Detect which cell encompasses the target text, then output its [X, Y] center coordinate. 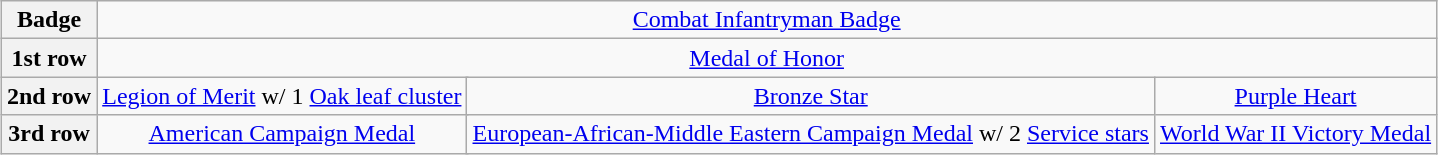
Legion of Merit w/ 1 Oak leaf cluster [282, 96]
American Campaign Medal [282, 134]
3rd row [48, 134]
Combat Infantryman Badge [767, 20]
2nd row [48, 96]
1st row [48, 58]
Bronze Star [811, 96]
European-African-Middle Eastern Campaign Medal w/ 2 Service stars [811, 134]
Purple Heart [1295, 96]
Medal of Honor [767, 58]
World War II Victory Medal [1295, 134]
Badge [48, 20]
